Determine the [x, y] coordinate at the center of the cell enclosing the given text.  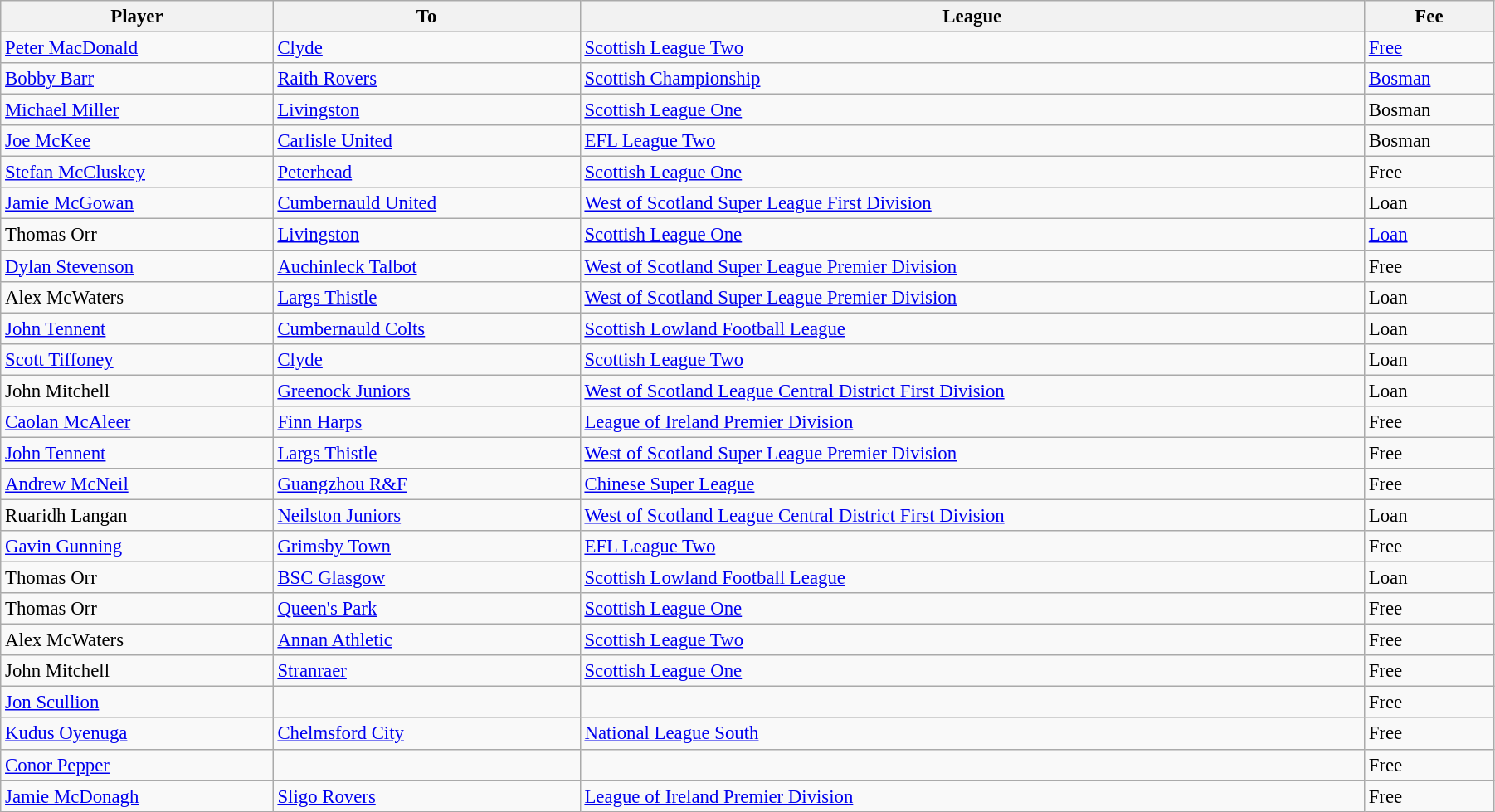
Sligo Rovers [426, 796]
Joe McKee [137, 141]
National League South [972, 734]
Carlisle United [426, 141]
Jamie McDonagh [137, 796]
Peter MacDonald [137, 48]
Greenock Juniors [426, 391]
Cumbernauld Colts [426, 328]
BSC Glasgow [426, 578]
Kudus Oyenuga [137, 734]
Stranraer [426, 671]
West of Scotland Super League First Division [972, 203]
Caolan McAleer [137, 422]
Jamie McGowan [137, 203]
Player [137, 17]
Gavin Gunning [137, 547]
Annan Athletic [426, 640]
Queen's Park [426, 609]
League [972, 17]
Jon Scullion [137, 703]
Scott Tiffoney [137, 359]
Stefan McCluskey [137, 173]
Ruaridh Langan [137, 515]
Peterhead [426, 173]
Guangzhou R&F [426, 484]
Grimsby Town [426, 547]
Andrew McNeil [137, 484]
Chinese Super League [972, 484]
Neilston Juniors [426, 515]
Finn Harps [426, 422]
To [426, 17]
Cumbernauld United [426, 203]
Scottish Championship [972, 79]
Raith Rovers [426, 79]
Fee [1429, 17]
Michael Miller [137, 110]
Auchinleck Talbot [426, 266]
Conor Pepper [137, 765]
Chelmsford City [426, 734]
Bobby Barr [137, 79]
Dylan Stevenson [137, 266]
